Pinpoint the cell where the given text exists, returning its [X, Y] midpoint coordinate. 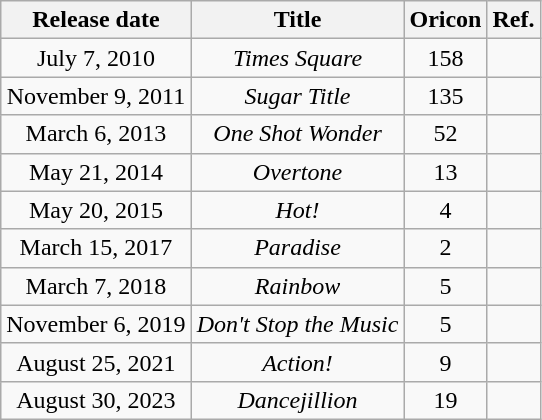
March 15, 2017 [96, 248]
Action! [298, 362]
19 [446, 400]
Don't Stop the Music [298, 324]
158 [446, 58]
May 20, 2015 [96, 210]
Oricon [446, 20]
Paradise [298, 248]
November 6, 2019 [96, 324]
August 30, 2023 [96, 400]
4 [446, 210]
52 [446, 134]
Ref. [514, 20]
March 7, 2018 [96, 286]
2 [446, 248]
May 21, 2014 [96, 172]
Times Square [298, 58]
March 6, 2013 [96, 134]
9 [446, 362]
Hot! [298, 210]
July 7, 2010 [96, 58]
Sugar Title [298, 96]
One Shot Wonder [298, 134]
Dancejillion [298, 400]
Title [298, 20]
13 [446, 172]
Release date [96, 20]
August 25, 2021 [96, 362]
Overtone [298, 172]
135 [446, 96]
November 9, 2011 [96, 96]
Rainbow [298, 286]
